Determine the (X, Y) coordinate at the center of the cell enclosing the given text.  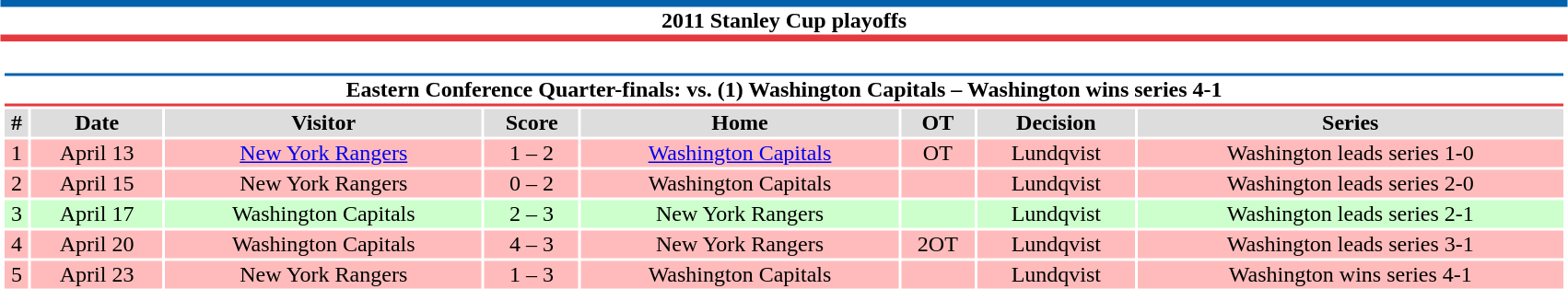
Series (1351, 122)
Decision (1056, 122)
# (17, 122)
5 (17, 275)
0 – 2 (532, 183)
1 (17, 154)
April 13 (98, 154)
Washington leads series 3-1 (1351, 244)
Score (532, 122)
2011 Stanley Cup playoffs (784, 20)
Date (98, 122)
April 15 (98, 183)
April 20 (98, 244)
4 (17, 244)
Visitor (323, 122)
Washington leads series 2-0 (1351, 183)
April 17 (98, 214)
Washington leads series 2-1 (1351, 214)
Washington leads series 1-0 (1351, 154)
1 – 3 (532, 275)
April 23 (98, 275)
2 (17, 183)
Home (740, 122)
Washington wins series 4-1 (1351, 275)
2 – 3 (532, 214)
4 – 3 (532, 244)
Eastern Conference Quarter-finals: vs. (1) Washington Capitals – Washington wins series 4-1 (783, 90)
3 (17, 214)
1 – 2 (532, 154)
2OT (938, 244)
